Scan for the cell matching the given text and deliver its [X, Y] coordinate at center. 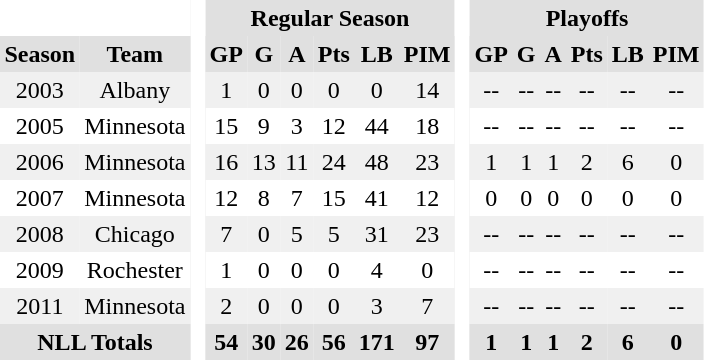
4 [376, 270]
13 [264, 162]
8 [264, 198]
97 [427, 342]
31 [376, 234]
14 [427, 90]
54 [226, 342]
56 [334, 342]
Team [135, 54]
2011 [40, 306]
26 [296, 342]
Albany [135, 90]
Rochester [135, 270]
2008 [40, 234]
24 [334, 162]
2007 [40, 198]
2005 [40, 126]
Playoffs [587, 18]
9 [264, 126]
Chicago [135, 234]
2006 [40, 162]
44 [376, 126]
Season [40, 54]
16 [226, 162]
Regular Season [330, 18]
11 [296, 162]
171 [376, 342]
48 [376, 162]
2003 [40, 90]
2009 [40, 270]
30 [264, 342]
18 [427, 126]
41 [376, 198]
NLL Totals [95, 342]
